From the cell containing the given text, extract its center point as [X, Y] coordinate. 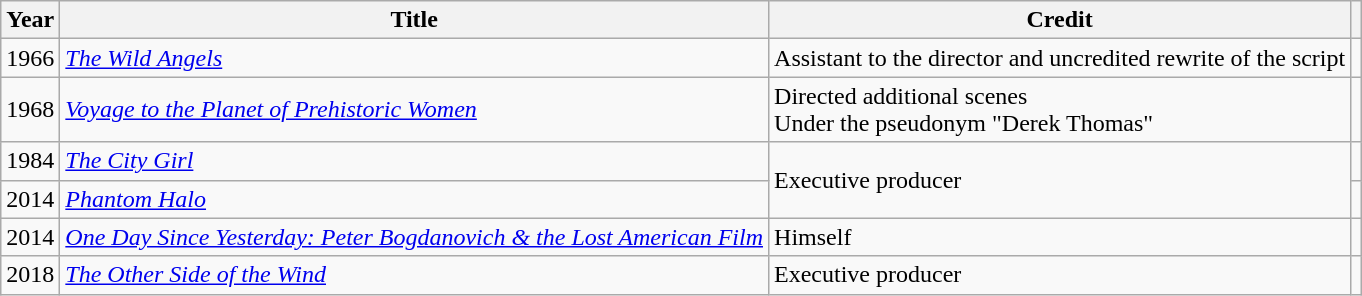
1968 [30, 110]
1984 [30, 161]
Directed additional scenesUnder the pseudonym "Derek Thomas" [1060, 110]
Credit [1060, 20]
Himself [1060, 237]
The City Girl [414, 161]
2018 [30, 275]
The Other Side of the Wind [414, 275]
1966 [30, 58]
One Day Since Yesterday: Peter Bogdanovich & the Lost American Film [414, 237]
Title [414, 20]
Phantom Halo [414, 199]
Year [30, 20]
Voyage to the Planet of Prehistoric Women [414, 110]
Assistant to the director and uncredited rewrite of the script [1060, 58]
The Wild Angels [414, 58]
